Capture the cell that displays the provided text and extract its [X, Y] central coordinate. 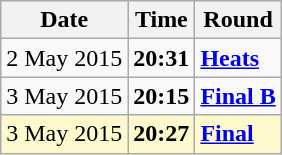
Final [238, 134]
2 May 2015 [64, 58]
Final B [238, 96]
Round [238, 20]
Time [162, 20]
20:15 [162, 96]
20:31 [162, 58]
Date [64, 20]
Heats [238, 58]
20:27 [162, 134]
